Identify which cell holds the provided text, then report its (X, Y) central coordinate. 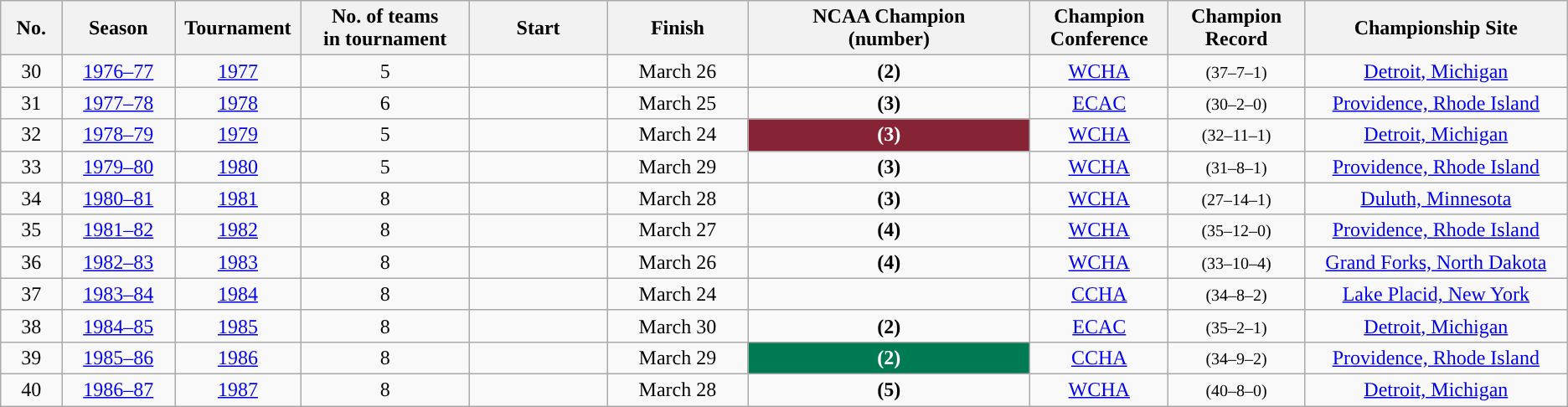
1984 (238, 294)
March 25 (678, 103)
1985 (238, 326)
1980 (238, 167)
1979–80 (119, 167)
(27–14–1) (1236, 198)
No. of teamsin tournament (385, 28)
30 (32, 71)
(33–10–4) (1236, 262)
(31–8–1) (1236, 167)
1983–84 (119, 294)
Championship Site (1436, 28)
No. (32, 28)
1978–79 (119, 135)
(30–2–0) (1236, 103)
(32–11–1) (1236, 135)
Duluth, Minnesota (1436, 198)
1987 (238, 389)
1981–82 (119, 230)
ChampionConference (1099, 28)
March 30 (678, 326)
38 (32, 326)
(40–8–0) (1236, 389)
(35–2–1) (1236, 326)
March 27 (678, 230)
1986–87 (119, 389)
1985–86 (119, 358)
1977 (238, 71)
Season (119, 28)
(35–12–0) (1236, 230)
32 (32, 135)
1982 (238, 230)
1979 (238, 135)
Finish (678, 28)
1978 (238, 103)
1981 (238, 198)
1976–77 (119, 71)
(34–9–2) (1236, 358)
Start (538, 28)
(5) (890, 389)
1977–78 (119, 103)
40 (32, 389)
Tournament (238, 28)
6 (385, 103)
(37–7–1) (1236, 71)
33 (32, 167)
1980–81 (119, 198)
ChampionRecord (1236, 28)
36 (32, 262)
NCAA Champion(number) (890, 28)
35 (32, 230)
Lake Placid, New York (1436, 294)
1986 (238, 358)
37 (32, 294)
1982–83 (119, 262)
1983 (238, 262)
31 (32, 103)
(34–8–2) (1236, 294)
39 (32, 358)
34 (32, 198)
1984–85 (119, 326)
Grand Forks, North Dakota (1436, 262)
